Extract the (x, y) coordinate from the center of the cell holding the provided text.  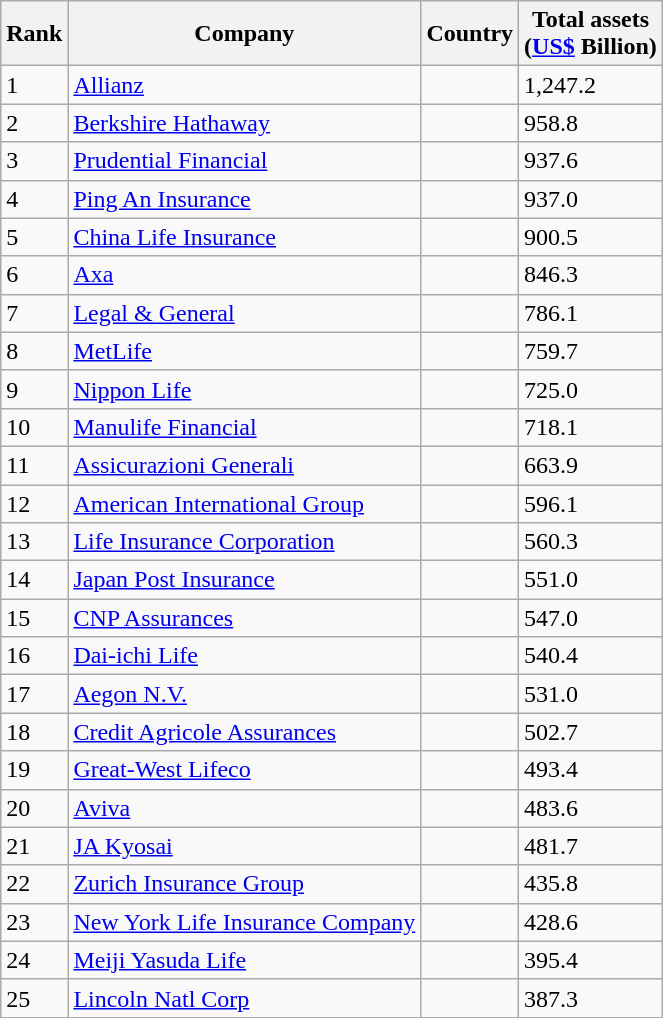
Nippon Life (244, 389)
8 (34, 351)
New York Life Insurance Company (244, 922)
531.0 (591, 694)
3 (34, 161)
20 (34, 808)
Axa (244, 275)
Dai-ichi Life (244, 656)
Manulife Financial (244, 427)
596.1 (591, 503)
Ping An Insurance (244, 199)
24 (34, 960)
958.8 (591, 123)
786.1 (591, 313)
13 (34, 542)
17 (34, 694)
560.3 (591, 542)
Aegon N.V. (244, 694)
663.9 (591, 465)
5 (34, 237)
718.1 (591, 427)
American International Group (244, 503)
Rank (34, 34)
900.5 (591, 237)
387.3 (591, 998)
21 (34, 846)
Japan Post Insurance (244, 580)
725.0 (591, 389)
CNP Assurances (244, 618)
Legal & General (244, 313)
Company (244, 34)
Prudential Financial (244, 161)
395.4 (591, 960)
Allianz (244, 85)
Country (470, 34)
493.4 (591, 770)
Life Insurance Corporation (244, 542)
481.7 (591, 846)
25 (34, 998)
11 (34, 465)
16 (34, 656)
Aviva (244, 808)
Great-West Lifeco (244, 770)
937.0 (591, 199)
759.7 (591, 351)
7 (34, 313)
4 (34, 199)
Assicurazioni Generali (244, 465)
12 (34, 503)
MetLife (244, 351)
540.4 (591, 656)
Total assets (US$ Billion) (591, 34)
846.3 (591, 275)
551.0 (591, 580)
18 (34, 732)
2 (34, 123)
10 (34, 427)
22 (34, 884)
Berkshire Hathaway (244, 123)
428.6 (591, 922)
Zurich Insurance Group (244, 884)
1,247.2 (591, 85)
435.8 (591, 884)
14 (34, 580)
Lincoln Natl Corp (244, 998)
6 (34, 275)
483.6 (591, 808)
Meiji Yasuda Life (244, 960)
19 (34, 770)
China Life Insurance (244, 237)
23 (34, 922)
9 (34, 389)
JA Kyosai (244, 846)
502.7 (591, 732)
547.0 (591, 618)
1 (34, 85)
15 (34, 618)
Credit Agricole Assurances (244, 732)
937.6 (591, 161)
